For the text-containing cell, return its midpoint in (X, Y) coordinate format. 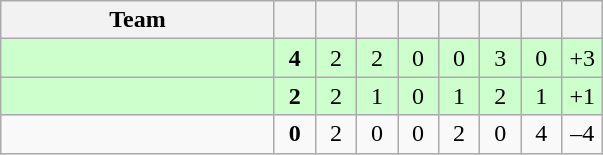
–4 (582, 134)
Team (138, 20)
3 (500, 58)
+3 (582, 58)
+1 (582, 96)
